From the cell containing the given text, extract its center point as (X, Y) coordinate. 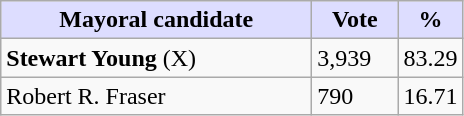
83.29 (430, 58)
Vote (355, 20)
Mayoral candidate (156, 20)
16.71 (430, 96)
790 (355, 96)
Stewart Young (X) (156, 58)
3,939 (355, 58)
% (430, 20)
Robert R. Fraser (156, 96)
